From the cell containing the given text, extract its center point as [X, Y] coordinate. 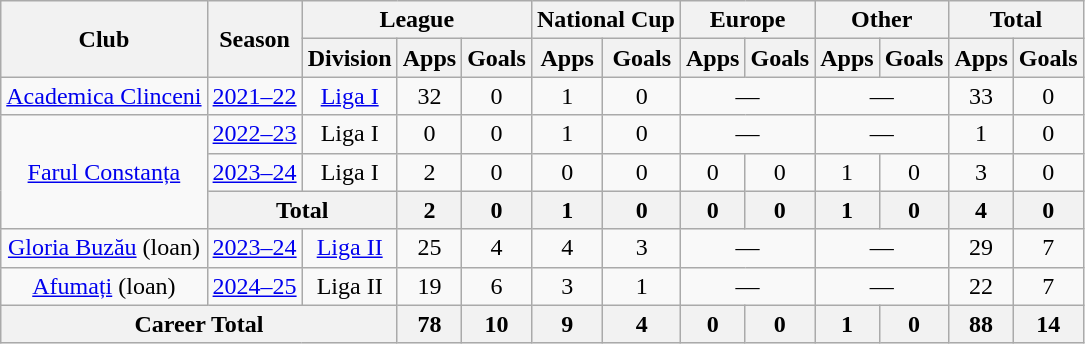
Club [104, 39]
National Cup [606, 20]
9 [567, 324]
Season [254, 39]
Division [350, 58]
25 [429, 248]
Europe [748, 20]
Gloria Buzău (loan) [104, 248]
29 [981, 248]
32 [429, 96]
League [416, 20]
Farul Constanța [104, 172]
2021–22 [254, 96]
2024–25 [254, 286]
88 [981, 324]
22 [981, 286]
Career Total [199, 324]
14 [1048, 324]
10 [497, 324]
78 [429, 324]
Academica Clinceni [104, 96]
6 [497, 286]
19 [429, 286]
Other [882, 20]
2022–23 [254, 134]
Afumați (loan) [104, 286]
33 [981, 96]
